Locate the cell with the specified text and output its [X, Y] center coordinate. 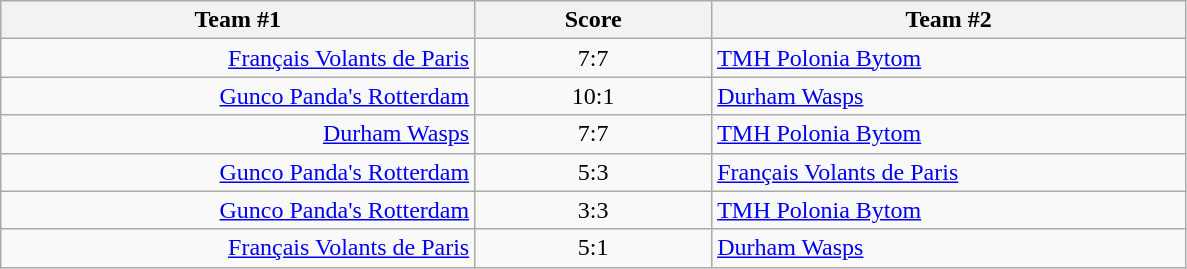
Team #1 [238, 20]
5:1 [594, 248]
Score [594, 20]
Team #2 [949, 20]
5:3 [594, 172]
10:1 [594, 96]
3:3 [594, 210]
